Return [X, Y] of the center of cell containing provided text 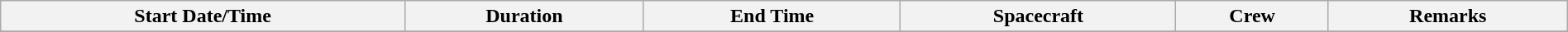
Remarks [1447, 16]
Start Date/Time [203, 16]
End Time [772, 16]
Spacecraft [1039, 16]
Duration [524, 16]
Crew [1252, 16]
